Capture the cell that displays the provided text and extract its (X, Y) central coordinate. 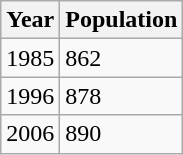
1996 (30, 96)
878 (122, 96)
890 (122, 134)
Population (122, 20)
2006 (30, 134)
1985 (30, 58)
Year (30, 20)
862 (122, 58)
